From the cell containing the given text, extract its center point as (X, Y) coordinate. 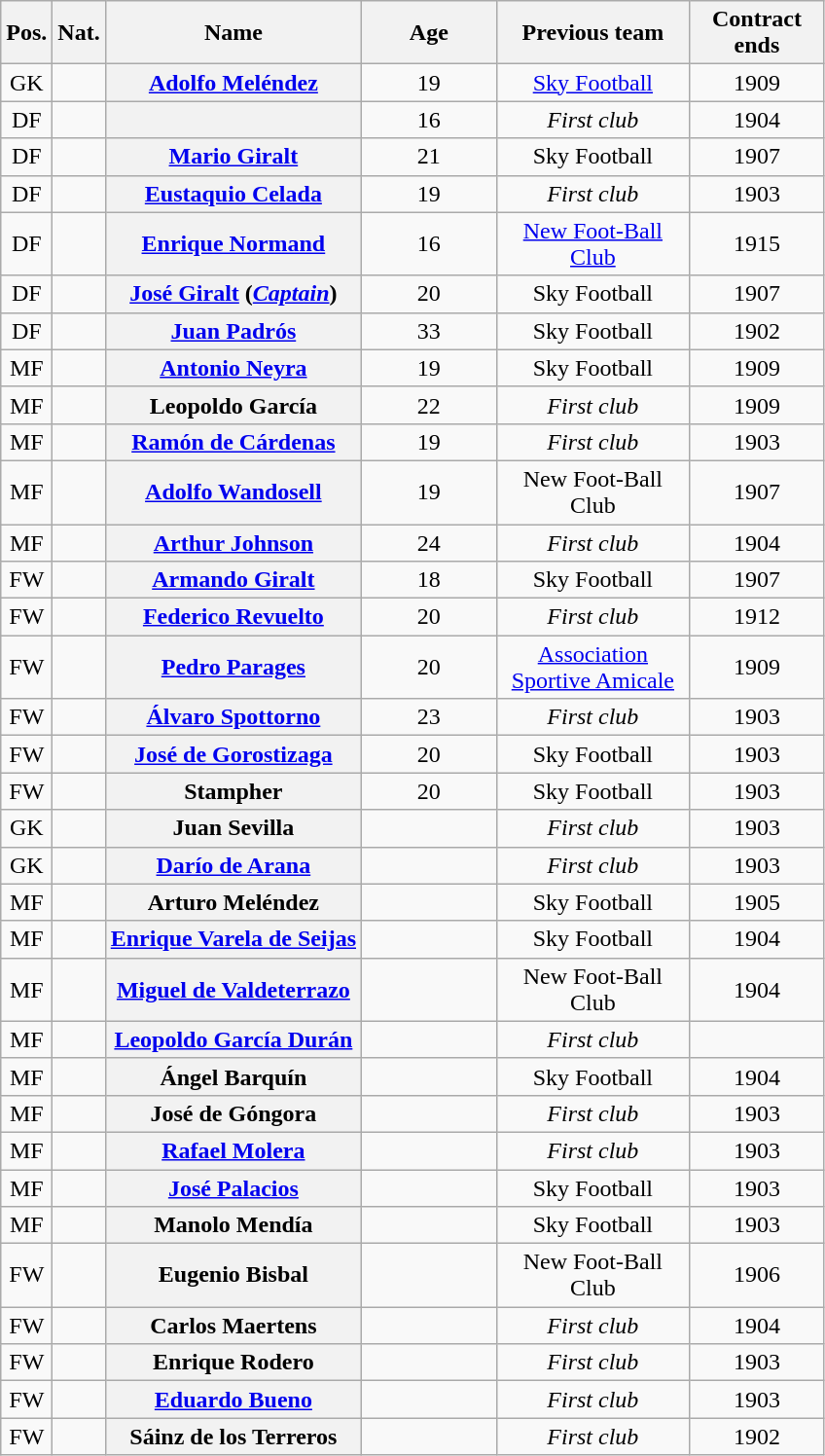
Armando Giralt (233, 580)
Pos. (27, 33)
1912 (757, 617)
Federico Revuelto (233, 617)
Sáinz de los Terreros (233, 1437)
José Giralt (Captain) (233, 294)
José de Gorostizaga (233, 754)
José Palacios (233, 1188)
Stampher (233, 791)
Pedro Parages (233, 668)
Manolo Mendía (233, 1225)
Ángel Barquín (233, 1076)
Age (430, 33)
Enrique Normand (233, 243)
Association Sportive Amicale (593, 668)
Nat. (79, 33)
Previous team (593, 33)
Eugenio Bisbal (233, 1275)
Leopoldo García Durán (233, 1039)
Adolfo Meléndez (233, 83)
Rafael Molera (233, 1150)
1906 (757, 1275)
1905 (757, 902)
22 (430, 405)
Mario Giralt (233, 157)
Miguel de Valdeterrazo (233, 989)
Ramón de Cárdenas (233, 442)
Adolfo Wandosell (233, 492)
Carlos Maertens (233, 1326)
Enrique Varela de Seijas (233, 939)
Darío de Arana (233, 865)
Leopoldo García (233, 405)
Enrique Rodero (233, 1363)
Juan Sevilla (233, 828)
23 (430, 717)
Arturo Meléndez (233, 902)
Arthur Johnson (233, 542)
Juan Padrós (233, 331)
33 (430, 331)
Eustaquio Celada (233, 194)
Antonio Neyra (233, 368)
Name (233, 33)
Eduardo Bueno (233, 1400)
21 (430, 157)
24 (430, 542)
1915 (757, 243)
Álvaro Spottorno (233, 717)
18 (430, 580)
Contract ends (757, 33)
José de Góngora (233, 1113)
